Capture the cell that displays the provided text and extract its (X, Y) central coordinate. 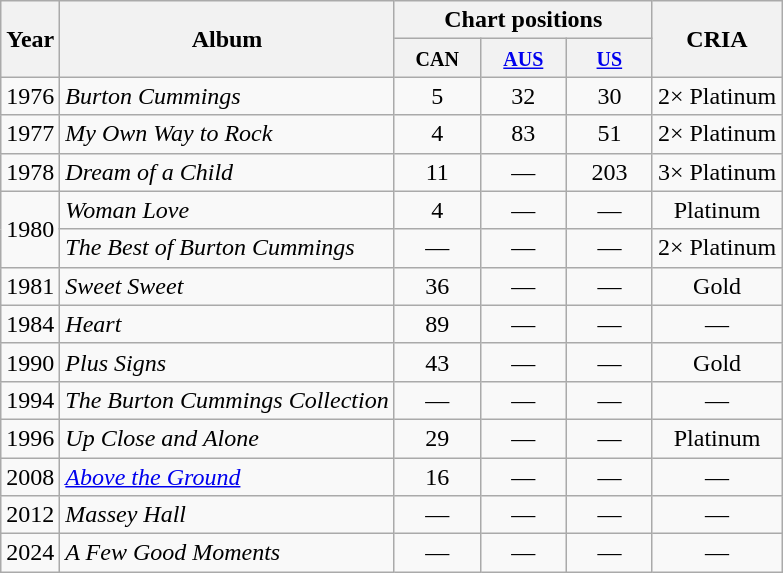
A Few Good Moments (227, 553)
1984 (30, 324)
Dream of a Child (227, 172)
Up Close and Alone (227, 438)
83 (523, 134)
2024 (30, 553)
1976 (30, 96)
1994 (30, 400)
Year (30, 39)
Heart (227, 324)
Album (227, 39)
Plus Signs (227, 362)
Massey Hall (227, 515)
1990 (30, 362)
51 (609, 134)
43 (437, 362)
Chart positions (523, 20)
1978 (30, 172)
5 (437, 96)
89 (437, 324)
Above the Ground (227, 477)
30 (609, 96)
My Own Way to Rock (227, 134)
AUS (523, 58)
2012 (30, 515)
1996 (30, 438)
32 (523, 96)
11 (437, 172)
CRIA (716, 39)
The Best of Burton Cummings (227, 248)
1980 (30, 229)
CAN (437, 58)
36 (437, 286)
Woman Love (227, 210)
203 (609, 172)
US (609, 58)
29 (437, 438)
The Burton Cummings Collection (227, 400)
Burton Cummings (227, 96)
1981 (30, 286)
2008 (30, 477)
3× Platinum (716, 172)
16 (437, 477)
1977 (30, 134)
Sweet Sweet (227, 286)
